Pinpoint the cell where the given text exists, returning its (X, Y) midpoint coordinate. 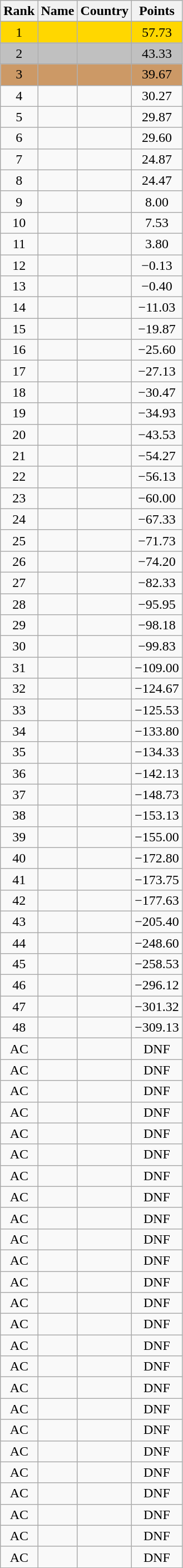
45 (19, 964)
−25.60 (157, 350)
6 (19, 138)
−67.33 (157, 519)
24.47 (157, 180)
32 (19, 689)
43 (19, 921)
28 (19, 604)
−11.03 (157, 308)
18 (19, 392)
40 (19, 858)
21 (19, 456)
−43.53 (157, 435)
−148.73 (157, 795)
15 (19, 329)
38 (19, 816)
33 (19, 710)
43.33 (157, 53)
−109.00 (157, 668)
16 (19, 350)
47 (19, 1007)
25 (19, 540)
−153.13 (157, 816)
−54.27 (157, 456)
19 (19, 413)
−142.13 (157, 773)
3.80 (157, 244)
30.27 (157, 96)
34 (19, 731)
−134.33 (157, 752)
−205.40 (157, 921)
26 (19, 561)
22 (19, 477)
27 (19, 583)
29.87 (157, 117)
−172.80 (157, 858)
35 (19, 752)
36 (19, 773)
7 (19, 159)
39 (19, 837)
−125.53 (157, 710)
8 (19, 180)
−27.13 (157, 371)
−99.83 (157, 647)
30 (19, 647)
−60.00 (157, 498)
11 (19, 244)
Name (58, 11)
23 (19, 498)
41 (19, 879)
Points (157, 11)
−309.13 (157, 1028)
24.87 (157, 159)
9 (19, 201)
−155.00 (157, 837)
−248.60 (157, 943)
29 (19, 625)
−30.47 (157, 392)
39.67 (157, 75)
Country (105, 11)
−173.75 (157, 879)
13 (19, 287)
−98.18 (157, 625)
−301.32 (157, 1007)
−124.67 (157, 689)
−95.95 (157, 604)
37 (19, 795)
14 (19, 308)
42 (19, 900)
−34.93 (157, 413)
−296.12 (157, 985)
3 (19, 75)
−71.73 (157, 540)
−0.13 (157, 265)
−74.20 (157, 561)
7.53 (157, 223)
−0.40 (157, 287)
10 (19, 223)
31 (19, 668)
57.73 (157, 32)
−133.80 (157, 731)
48 (19, 1028)
46 (19, 985)
2 (19, 53)
12 (19, 265)
44 (19, 943)
29.60 (157, 138)
−82.33 (157, 583)
4 (19, 96)
−258.53 (157, 964)
20 (19, 435)
8.00 (157, 201)
−19.87 (157, 329)
−177.63 (157, 900)
1 (19, 32)
−56.13 (157, 477)
Rank (19, 11)
17 (19, 371)
5 (19, 117)
24 (19, 519)
